Find where the given text appears and provide that cell's center as (x, y) coordinate. 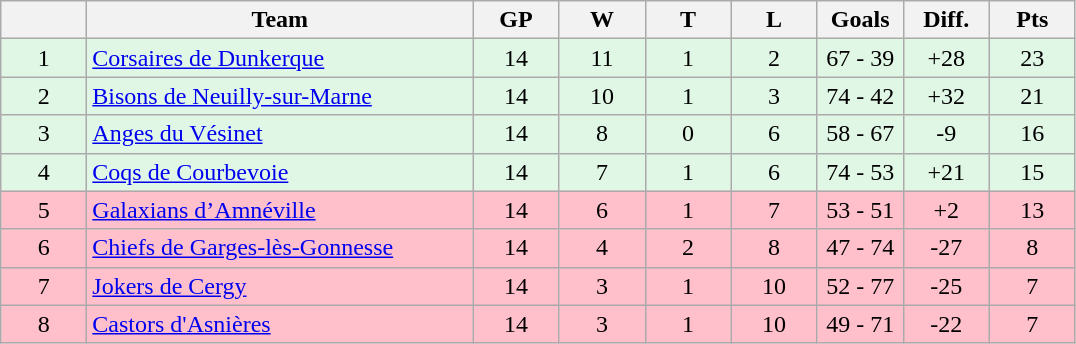
21 (1032, 96)
52 - 77 (860, 286)
-22 (946, 324)
Anges du Vésinet (280, 134)
+32 (946, 96)
13 (1032, 210)
L (774, 20)
58 - 67 (860, 134)
Galaxians d’Amnéville (280, 210)
Pts (1032, 20)
74 - 53 (860, 172)
Chiefs de Garges-lès-Gonnesse (280, 248)
Goals (860, 20)
-25 (946, 286)
74 - 42 (860, 96)
+28 (946, 58)
Jokers de Cergy (280, 286)
GP (516, 20)
-9 (946, 134)
15 (1032, 172)
Team (280, 20)
23 (1032, 58)
T (688, 20)
Bisons de Neuilly-sur-Marne (280, 96)
W (602, 20)
47 - 74 (860, 248)
11 (602, 58)
49 - 71 (860, 324)
53 - 51 (860, 210)
Coqs de Courbevoie (280, 172)
67 - 39 (860, 58)
Corsaires de Dunkerque (280, 58)
16 (1032, 134)
+21 (946, 172)
5 (44, 210)
Diff. (946, 20)
-27 (946, 248)
0 (688, 134)
Castors d'Asnières (280, 324)
+2 (946, 210)
